From the cell containing the given text, extract its center point as [x, y] coordinate. 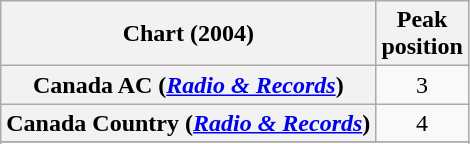
4 [422, 123]
Chart (2004) [188, 34]
Canada AC (Radio & Records) [188, 85]
Peak position [422, 34]
3 [422, 85]
Canada Country (Radio & Records) [188, 123]
